Determine the [X, Y] coordinate at the center of the cell enclosing the given text.  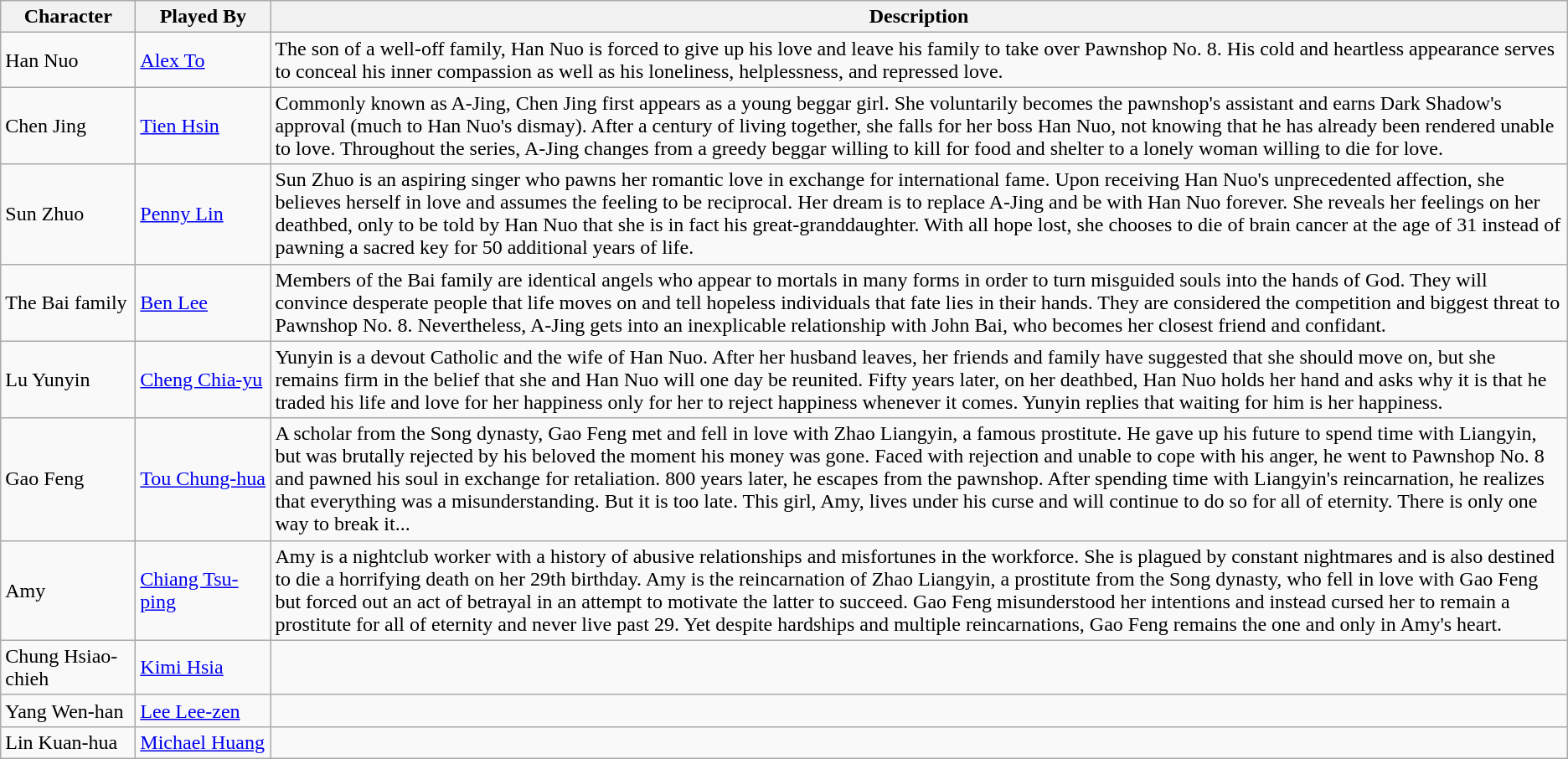
Tou Chung-hua [203, 479]
Chung Hsiao-chieh [69, 667]
Tien Hsin [203, 126]
Han Nuo [69, 60]
Amy [69, 590]
Chen Jing [69, 126]
Ben Lee [203, 302]
Lin Kuan-hua [69, 742]
Penny Lin [203, 214]
Character [69, 17]
Alex To [203, 60]
Lee Lee-zen [203, 710]
The Bai family [69, 302]
Michael Huang [203, 742]
Cheng Chia-yu [203, 379]
Yang Wen-han [69, 710]
Description [919, 17]
Sun Zhuo [69, 214]
Kimi Hsia [203, 667]
Lu Yunyin [69, 379]
Played By [203, 17]
Chiang Tsu-ping [203, 590]
Gao Feng [69, 479]
